Find where the given text appears and provide that cell's center as (X, Y) coordinate. 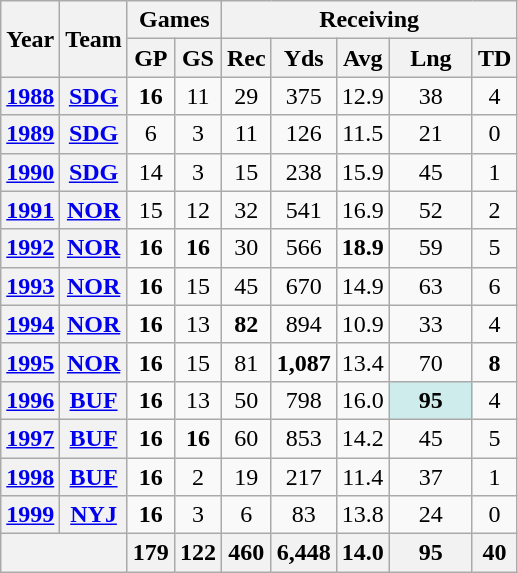
15.9 (362, 172)
894 (304, 324)
52 (430, 210)
1992 (30, 248)
21 (430, 134)
798 (304, 400)
Year (30, 39)
8 (494, 362)
1988 (30, 96)
6,448 (304, 553)
18.9 (362, 248)
14.9 (362, 286)
60 (246, 438)
16.9 (362, 210)
59 (430, 248)
29 (246, 96)
Lng (430, 58)
81 (246, 362)
566 (304, 248)
541 (304, 210)
33 (430, 324)
217 (304, 477)
1991 (30, 210)
10.9 (362, 324)
40 (494, 553)
1995 (30, 362)
Team (94, 39)
32 (246, 210)
238 (304, 172)
82 (246, 324)
NYJ (94, 515)
1990 (30, 172)
1996 (30, 400)
GP (150, 58)
Receiving (368, 20)
Rec (246, 58)
122 (198, 553)
1,087 (304, 362)
1997 (30, 438)
1998 (30, 477)
14 (150, 172)
Yds (304, 58)
853 (304, 438)
460 (246, 553)
375 (304, 96)
50 (246, 400)
12.9 (362, 96)
16.0 (362, 400)
179 (150, 553)
37 (430, 477)
12 (198, 210)
11.5 (362, 134)
70 (430, 362)
83 (304, 515)
1993 (30, 286)
30 (246, 248)
13.8 (362, 515)
1989 (30, 134)
19 (246, 477)
14.0 (362, 553)
11.4 (362, 477)
GS (198, 58)
1994 (30, 324)
Games (174, 20)
13.4 (362, 362)
Avg (362, 58)
38 (430, 96)
14.2 (362, 438)
63 (430, 286)
24 (430, 515)
TD (494, 58)
1999 (30, 515)
126 (304, 134)
670 (304, 286)
